Identify which cell holds the provided text, then report its (x, y) central coordinate. 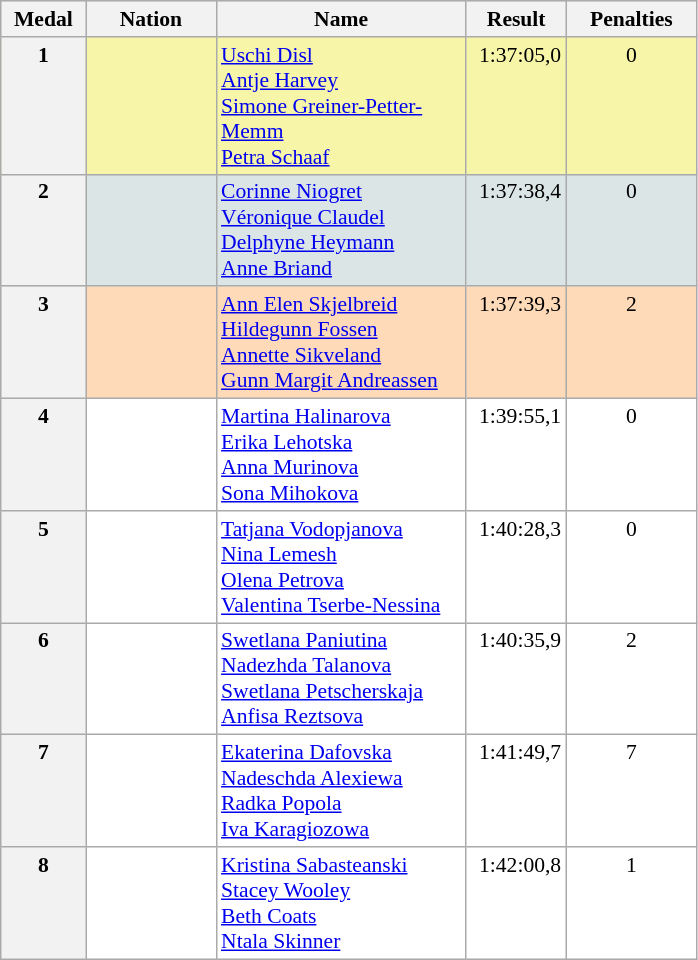
Ekaterina DafovskaNadeschda AlexiewaRadka PopolaIva Karagiozowa (341, 791)
Ann Elen SkjelbreidHildegunn FossenAnnette SikvelandGunn Margit Andreassen (341, 343)
Name (341, 19)
4 (44, 455)
1:39:55,1 (516, 455)
3 (44, 343)
5 (44, 567)
Corinne NiogretVéronique ClaudelDelphyne HeymannAnne Briand (341, 230)
6 (44, 679)
8 (44, 903)
1:37:38,4 (516, 230)
1:41:49,7 (516, 791)
1:37:39,3 (516, 343)
1:40:28,3 (516, 567)
Nation (151, 19)
Swetlana PaniutinaNadezhda TalanovaSwetlana PetscherskajaAnfisa Reztsova (341, 679)
Medal (44, 19)
1:37:05,0 (516, 106)
Tatjana VodopjanovaNina LemeshOlena PetrovaValentina Tserbe-Nessina (341, 567)
Penalties (631, 19)
1:42:00,8 (516, 903)
Result (516, 19)
1:40:35,9 (516, 679)
Kristina SabasteanskiStacey WooleyBeth CoatsNtala Skinner (341, 903)
Martina HalinarovaErika LehotskaAnna MurinovaSona Mihokova (341, 455)
Uschi DislAntje HarveySimone Greiner-Petter-MemmPetra Schaaf (341, 106)
